Provide the (X, Y) coordinate of the cell's center where the given text is located.  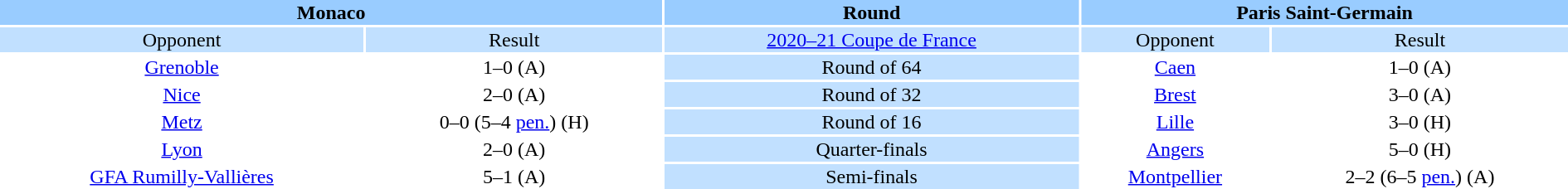
Grenoble (182, 67)
Semi-finals (871, 177)
Round (871, 12)
5–0 (H) (1420, 149)
Nice (182, 94)
Angers (1175, 149)
Lille (1175, 122)
Lyon (182, 149)
Metz (182, 122)
0–0 (5–4 pen.) (H) (514, 122)
2020–21 Coupe de France (871, 40)
Quarter-finals (871, 149)
5–1 (A) (514, 177)
GFA Rumilly-Vallières (182, 177)
Paris Saint-Germain (1324, 12)
Monaco (331, 12)
Round of 64 (871, 67)
Brest (1175, 94)
Round of 16 (871, 122)
Caen (1175, 67)
Round of 32 (871, 94)
3–0 (H) (1420, 122)
2–2 (6–5 pen.) (A) (1420, 177)
3–0 (A) (1420, 94)
Montpellier (1175, 177)
